Return the [X, Y] coordinate for the center point of the cell that contains the specified text.  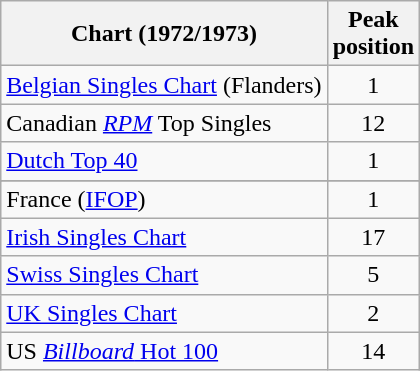
Chart (1972/1973) [164, 34]
Belgian Singles Chart (Flanders) [164, 85]
5 [373, 275]
Irish Singles Chart [164, 237]
Swiss Singles Chart [164, 275]
Peakposition [373, 34]
Canadian RPM Top Singles [164, 123]
14 [373, 351]
17 [373, 237]
Dutch Top 40 [164, 161]
2 [373, 313]
France (IFOP) [164, 199]
US Billboard Hot 100 [164, 351]
12 [373, 123]
UK Singles Chart [164, 313]
